Provide the (x, y) coordinate of the cell's center where the given text is located.  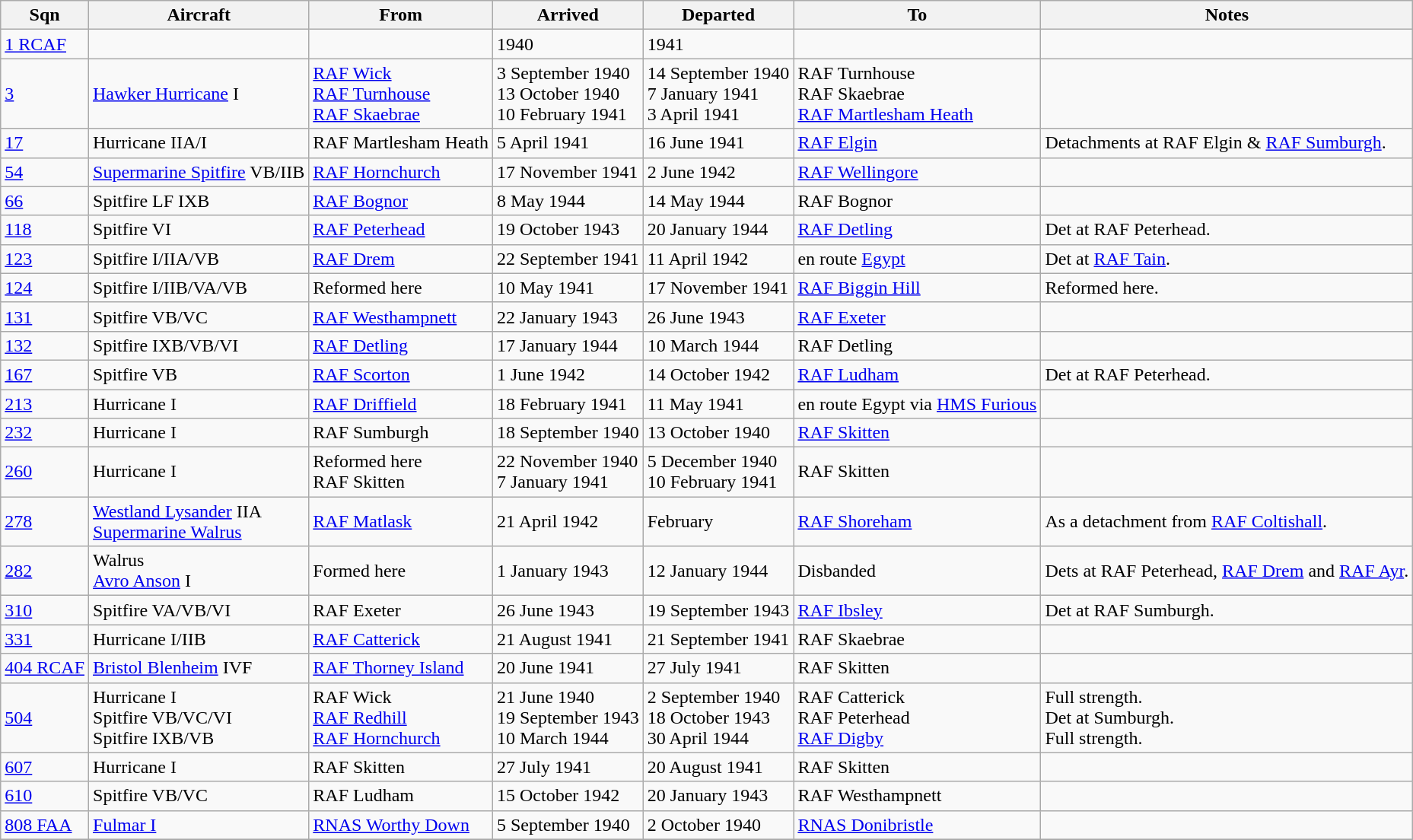
RAF Sumburgh (401, 433)
18 February 1941 (568, 404)
RAF Wellingore (918, 172)
Hurricane I/IIB (199, 639)
1 RCAF (45, 44)
808 FAA (45, 825)
RAF TurnhouseRAF SkaebraeRAF Martlesham Heath (918, 94)
124 (45, 288)
10 May 1941 (568, 288)
14 September 19407 January 19413 April 1941 (718, 94)
RAF Scorton (401, 374)
331 (45, 639)
RAF Ibsley (918, 610)
en route Egypt via HMS Furious (918, 404)
Arrived (568, 15)
610 (45, 796)
As a detachment from RAF Coltishall. (1227, 522)
February (718, 522)
Spitfire I/IIB/VA/VB (199, 288)
15 October 1942 (568, 796)
Supermarine Spitfire VB/IIB (199, 172)
Formed here (401, 571)
21 June 194019 September 194310 March 1944 (568, 717)
RAF Biggin Hill (918, 288)
Spitfire IXB/VB/VI (199, 345)
RAF Shoreham (918, 522)
17 (45, 143)
282 (45, 571)
21 August 1941 (568, 639)
5 December 194010 February 1941 (718, 472)
Sqn (45, 15)
RAF Hornchurch (401, 172)
213 (45, 404)
Departed (718, 15)
Fulmar I (199, 825)
232 (45, 433)
From (401, 15)
2 October 1940 (718, 825)
8 May 1944 (568, 201)
21 April 1942 (568, 522)
310 (45, 610)
22 January 1943 (568, 317)
131 (45, 317)
22 November 19407 January 1941 (568, 472)
3 September 194013 October 194010 February 1941 (568, 94)
11 May 1941 (718, 404)
20 January 1944 (718, 230)
Spitfire LF IXB (199, 201)
Det at RAF Sumburgh. (1227, 610)
118 (45, 230)
WalrusAvro Anson I (199, 571)
1 June 1942 (568, 374)
11 April 1942 (718, 259)
17 January 1944 (568, 345)
Spitfire VB (199, 374)
RNAS Donibristle (918, 825)
1940 (568, 44)
Hurricane ISpitfire VB/VC/VISpitfire IXB/VB (199, 717)
RAF CatterickRAF PeterheadRAF Digby (918, 717)
RAF Martlesham Heath (401, 143)
22 September 1941 (568, 259)
14 May 1944 (718, 201)
5 September 1940 (568, 825)
en route Egypt (918, 259)
Reformed here (401, 288)
19 September 1943 (718, 610)
Det at RAF Tain. (1227, 259)
RAF WickRAF TurnhouseRAF Skaebrae (401, 94)
2 June 1942 (718, 172)
RAF Catterick (401, 639)
RAF Thorney Island (401, 668)
RAF Matlask (401, 522)
19 October 1943 (568, 230)
3 (45, 94)
RNAS Worthy Down (401, 825)
RAF Drem (401, 259)
16 June 1941 (718, 143)
To (918, 15)
14 October 1942 (718, 374)
Reformed hereRAF Skitten (401, 472)
123 (45, 259)
167 (45, 374)
21 September 1941 (718, 639)
13 October 1940 (718, 433)
Spitfire VA/VB/VI (199, 610)
Detachments at RAF Elgin & RAF Sumburgh. (1227, 143)
2 September 194018 October 194330 April 1944 (718, 717)
Aircraft (199, 15)
1941 (718, 44)
RAF Elgin (918, 143)
Reformed here. (1227, 288)
18 September 1940 (568, 433)
20 August 1941 (718, 767)
Spitfire VI (199, 230)
54 (45, 172)
5 April 1941 (568, 143)
12 January 1944 (718, 571)
504 (45, 717)
Full strength.Det at Sumburgh.Full strength. (1227, 717)
Dets at RAF Peterhead, RAF Drem and RAF Ayr. (1227, 571)
RAF Driffield (401, 404)
404 RCAF (45, 668)
RAF Skaebrae (918, 639)
Bristol Blenheim IVF (199, 668)
Spitfire I/IIA/VB (199, 259)
Hawker Hurricane I (199, 94)
607 (45, 767)
260 (45, 472)
66 (45, 201)
Disbanded (918, 571)
132 (45, 345)
20 January 1943 (718, 796)
278 (45, 522)
Westland Lysander IIASupermarine Walrus (199, 522)
RAF WickRAF RedhillRAF Hornchurch (401, 717)
RAF Peterhead (401, 230)
Notes (1227, 15)
1 January 1943 (568, 571)
Hurricane IIA/I (199, 143)
10 March 1944 (718, 345)
20 June 1941 (568, 668)
